Provide the [x, y] coordinate of the cell's center where the given text is located.  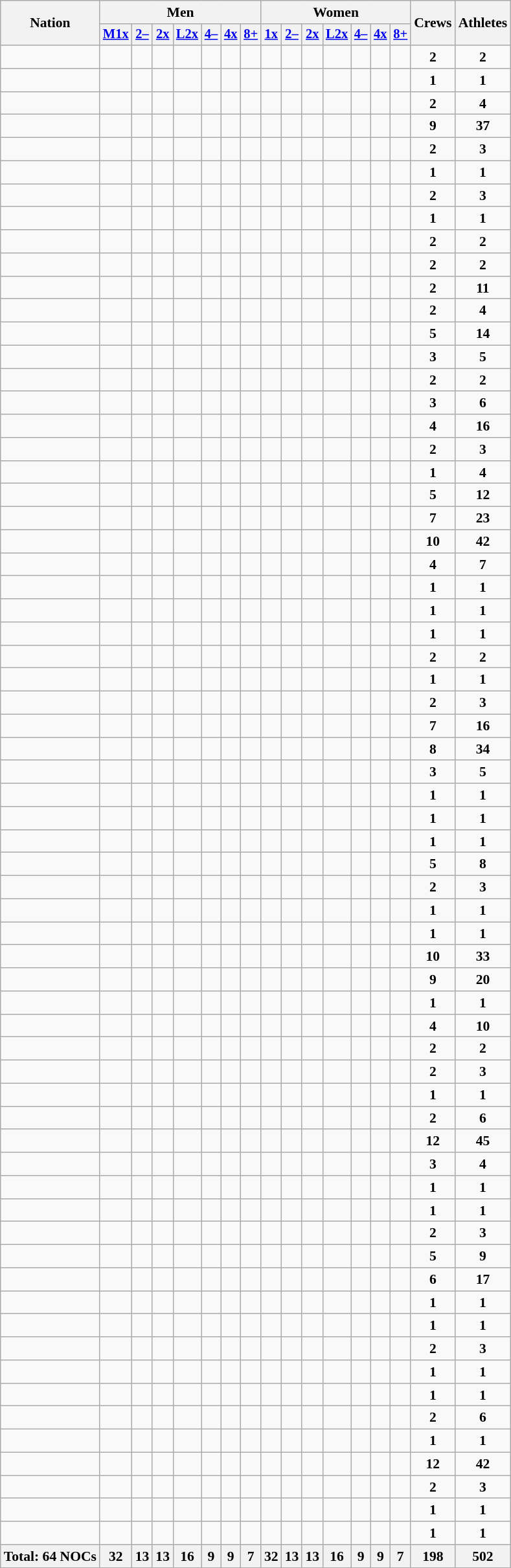
Men [180, 12]
34 [483, 749]
45 [483, 1141]
23 [483, 519]
17 [483, 1280]
14 [483, 334]
1x [271, 35]
M1x [116, 35]
Total: 64 NOCs [51, 1556]
Crews [433, 23]
20 [483, 980]
Athletes [483, 23]
37 [483, 126]
33 [483, 957]
Women [335, 12]
502 [483, 1556]
11 [483, 288]
Nation [51, 23]
198 [433, 1556]
